Output the [X, Y] coordinate of the center of the cell containing the given text.  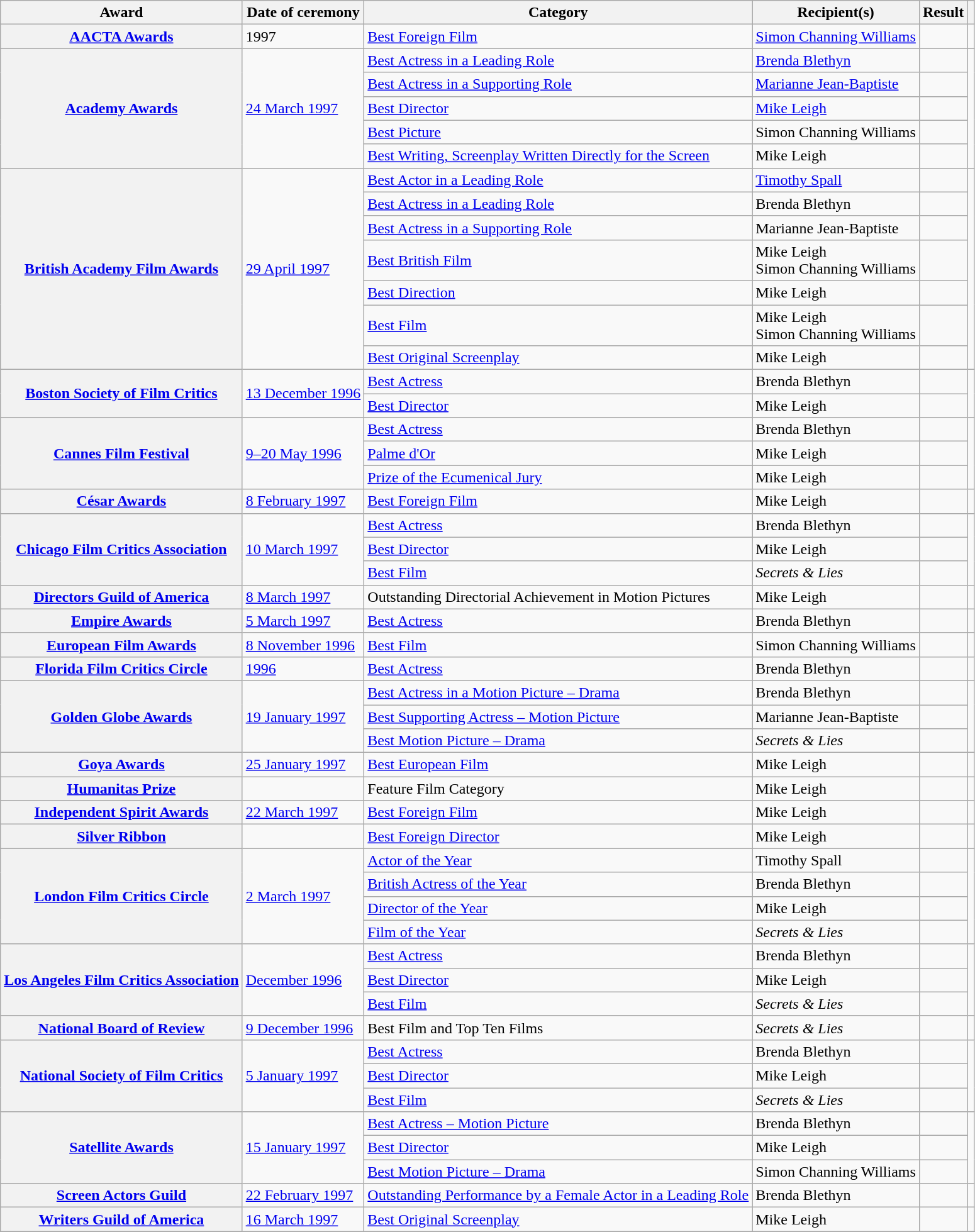
Directors Guild of America [121, 597]
Film of the Year [559, 932]
Best Actor in a Leading Role [559, 180]
19 January 1997 [303, 716]
24 March 1997 [303, 108]
Award [121, 13]
London Film Critics Circle [121, 896]
Best Picture [559, 132]
Cannes Film Festival [121, 453]
Prize of the Ecumenical Jury [559, 477]
Best Film and Top Ten Films [559, 1028]
December 1996 [303, 980]
Result [943, 13]
Goya Awards [121, 765]
16 March 1997 [303, 1219]
Director of the Year [559, 908]
Actor of the Year [559, 860]
1997 [303, 36]
European Film Awards [121, 645]
13 December 1996 [303, 394]
Screen Actors Guild [121, 1196]
1996 [303, 669]
National Board of Review [121, 1028]
Golden Globe Awards [121, 716]
29 April 1997 [303, 269]
Academy Awards [121, 108]
Category [559, 13]
2 March 1997 [303, 896]
AACTA Awards [121, 36]
8 February 1997 [303, 501]
Outstanding Performance by a Female Actor in a Leading Role [559, 1196]
5 January 1997 [303, 1075]
Boston Society of Film Critics [121, 394]
5 March 1997 [303, 621]
22 March 1997 [303, 813]
9–20 May 1996 [303, 453]
Best Foreign Director [559, 836]
22 February 1997 [303, 1196]
15 January 1997 [303, 1148]
9 December 1996 [303, 1028]
Independent Spirit Awards [121, 813]
Empire Awards [121, 621]
British Actress of the Year [559, 884]
Silver Ribbon [121, 836]
Best Direction [559, 292]
25 January 1997 [303, 765]
8 November 1996 [303, 645]
César Awards [121, 501]
Florida Film Critics Circle [121, 669]
Satellite Awards [121, 1148]
Best Actress in a Motion Picture – Drama [559, 692]
Date of ceremony [303, 13]
Humanitas Prize [121, 789]
Outstanding Directorial Achievement in Motion Pictures [559, 597]
National Society of Film Critics [121, 1075]
Recipient(s) [836, 13]
Chicago Film Critics Association [121, 549]
Writers Guild of America [121, 1219]
British Academy Film Awards [121, 269]
Best British Film [559, 260]
Los Angeles Film Critics Association [121, 980]
Palme d'Or [559, 453]
Feature Film Category [559, 789]
Best Supporting Actress – Motion Picture [559, 716]
8 March 1997 [303, 597]
Best Writing, Screenplay Written Directly for the Screen [559, 156]
10 March 1997 [303, 549]
Best Actress – Motion Picture [559, 1124]
Best European Film [559, 765]
